Detect which cell encompasses the target text, then output its (X, Y) center coordinate. 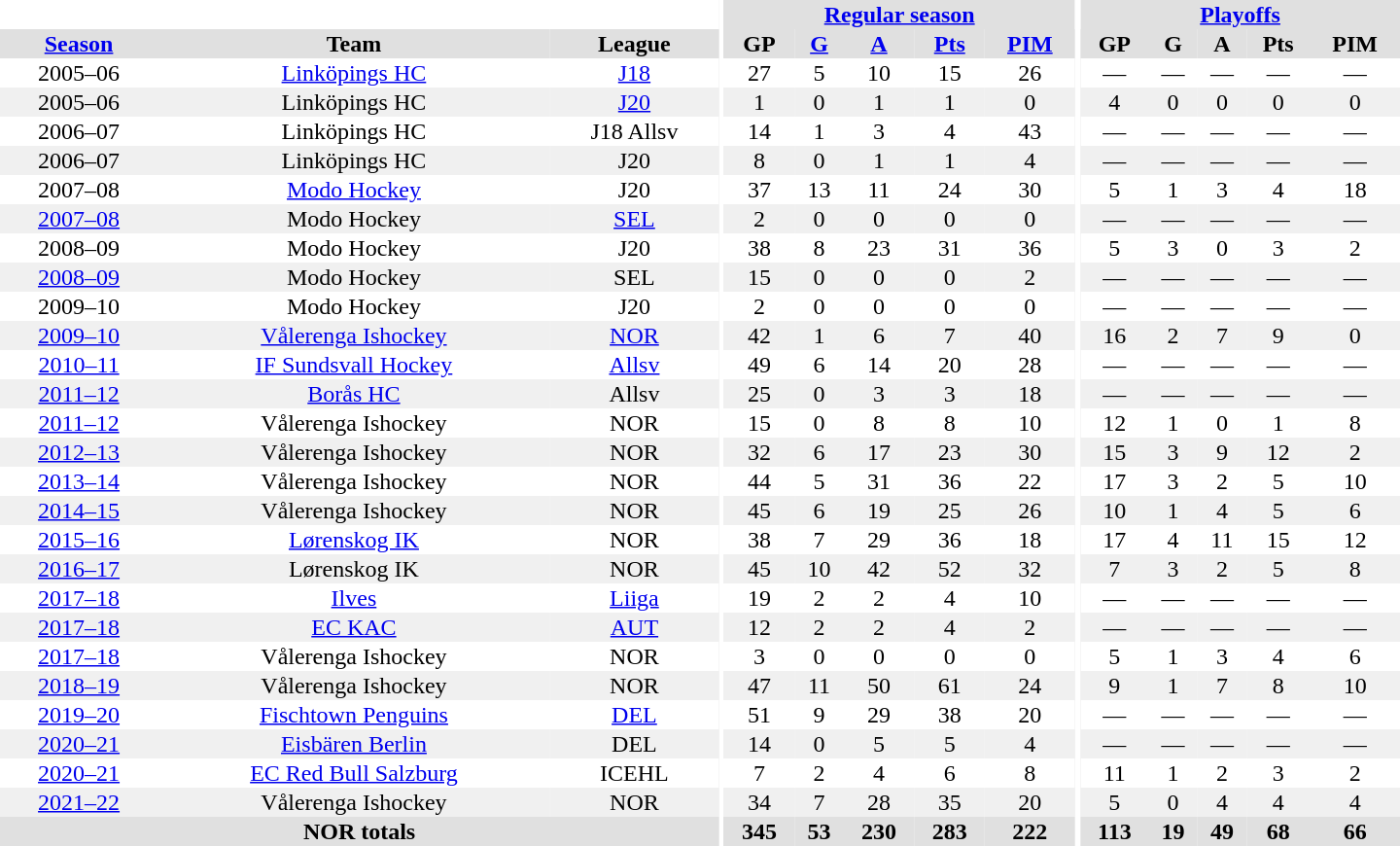
Regular season (900, 15)
43 (1031, 131)
47 (760, 686)
EC Red Bull Salzburg (354, 773)
34 (760, 802)
66 (1355, 831)
50 (879, 686)
IF Sundsvall Hockey (354, 365)
Eisbären Berlin (354, 744)
Season (79, 44)
37 (760, 190)
35 (949, 802)
2012–13 (79, 452)
Borås HC (354, 394)
J18 Allsv (634, 131)
51 (760, 715)
2019–20 (79, 715)
NOR totals (360, 831)
Fischtown Penguins (354, 715)
2013–14 (79, 481)
Liiga (634, 598)
113 (1114, 831)
27 (760, 73)
13 (819, 190)
16 (1114, 335)
EC KAC (354, 627)
2010–11 (79, 365)
2014–15 (79, 511)
League (634, 44)
ICEHL (634, 773)
Ilves (354, 598)
68 (1277, 831)
222 (1031, 831)
40 (1031, 335)
52 (949, 569)
2016–17 (79, 569)
283 (949, 831)
J18 (634, 73)
53 (819, 831)
44 (760, 481)
Team (354, 44)
AUT (634, 627)
2021–22 (79, 802)
345 (760, 831)
230 (879, 831)
2015–16 (79, 540)
Playoffs (1241, 15)
2018–19 (79, 686)
22 (1031, 481)
61 (949, 686)
